Return (X, Y) of the center of cell containing provided text 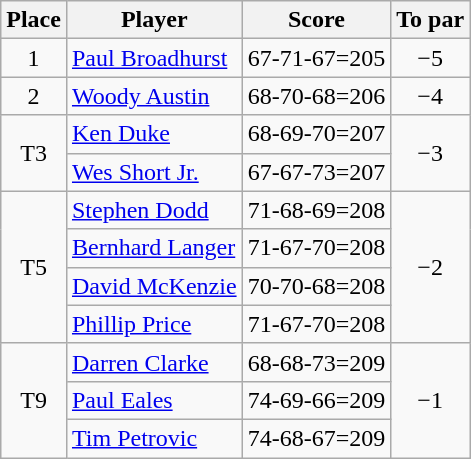
T5 (34, 267)
67-67-73=207 (316, 172)
Paul Eales (154, 400)
Score (316, 20)
−3 (430, 153)
−2 (430, 267)
Wes Short Jr. (154, 172)
−4 (430, 96)
Place (34, 20)
68-68-73=209 (316, 362)
71-68-69=208 (316, 210)
Stephen Dodd (154, 210)
Ken Duke (154, 134)
Woody Austin (154, 96)
68-70-68=206 (316, 96)
Paul Broadhurst (154, 58)
−1 (430, 400)
Bernhard Langer (154, 248)
T3 (34, 153)
Player (154, 20)
1 (34, 58)
74-68-67=209 (316, 438)
Tim Petrovic (154, 438)
To par (430, 20)
Darren Clarke (154, 362)
2 (34, 96)
David McKenzie (154, 286)
T9 (34, 400)
−5 (430, 58)
74-69-66=209 (316, 400)
Phillip Price (154, 324)
68-69-70=207 (316, 134)
67-71-67=205 (316, 58)
70-70-68=208 (316, 286)
